Scan for the cell matching the given text and deliver its [X, Y] coordinate at center. 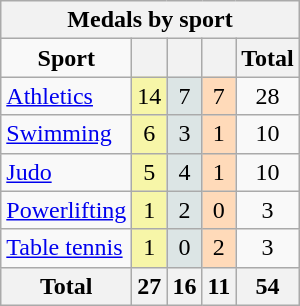
Medals by sport [150, 20]
27 [150, 286]
Swimming [66, 134]
14 [150, 96]
4 [184, 172]
Athletics [66, 96]
28 [268, 96]
54 [268, 286]
5 [150, 172]
11 [219, 286]
Powerlifting [66, 210]
Sport [66, 58]
Table tennis [66, 248]
6 [150, 134]
16 [184, 286]
Judo [66, 172]
